From the cell containing the given text, extract its center point as [x, y] coordinate. 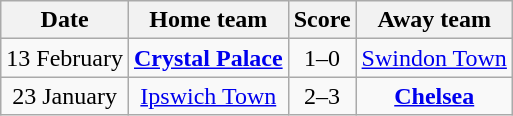
1–0 [322, 58]
Swindon Town [434, 58]
23 January [65, 96]
Away team [434, 20]
2–3 [322, 96]
Date [65, 20]
13 February [65, 58]
Crystal Palace [208, 58]
Ipswich Town [208, 96]
Home team [208, 20]
Chelsea [434, 96]
Score [322, 20]
